Determine the [X, Y] coordinate at the center of the cell enclosing the given text.  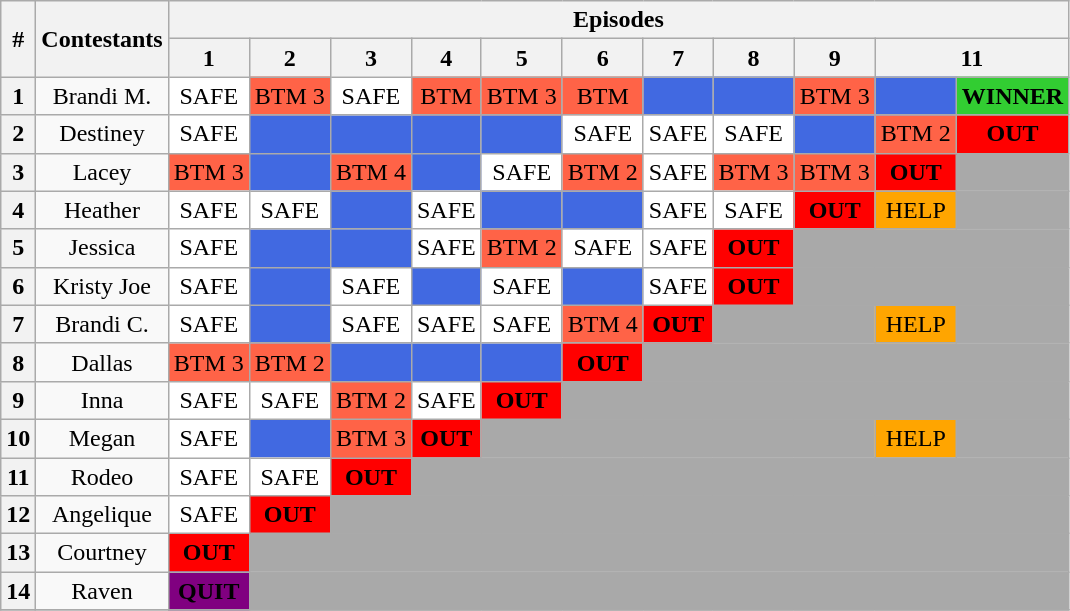
12 [18, 515]
Raven [102, 591]
Contestants [102, 39]
Dallas [102, 362]
Episodes [618, 20]
Kristy Joe [102, 286]
Destiney [102, 134]
QUIT [208, 591]
Angelique [102, 515]
Lacey [102, 172]
13 [18, 553]
Brandi C. [102, 324]
10 [18, 438]
# [18, 39]
Brandi M. [102, 96]
Megan [102, 438]
Inna [102, 400]
Courtney [102, 553]
14 [18, 591]
Rodeo [102, 477]
WINNER [1012, 96]
Jessica [102, 248]
Heather [102, 210]
